Find where the given text appears and provide that cell's center as (x, y) coordinate. 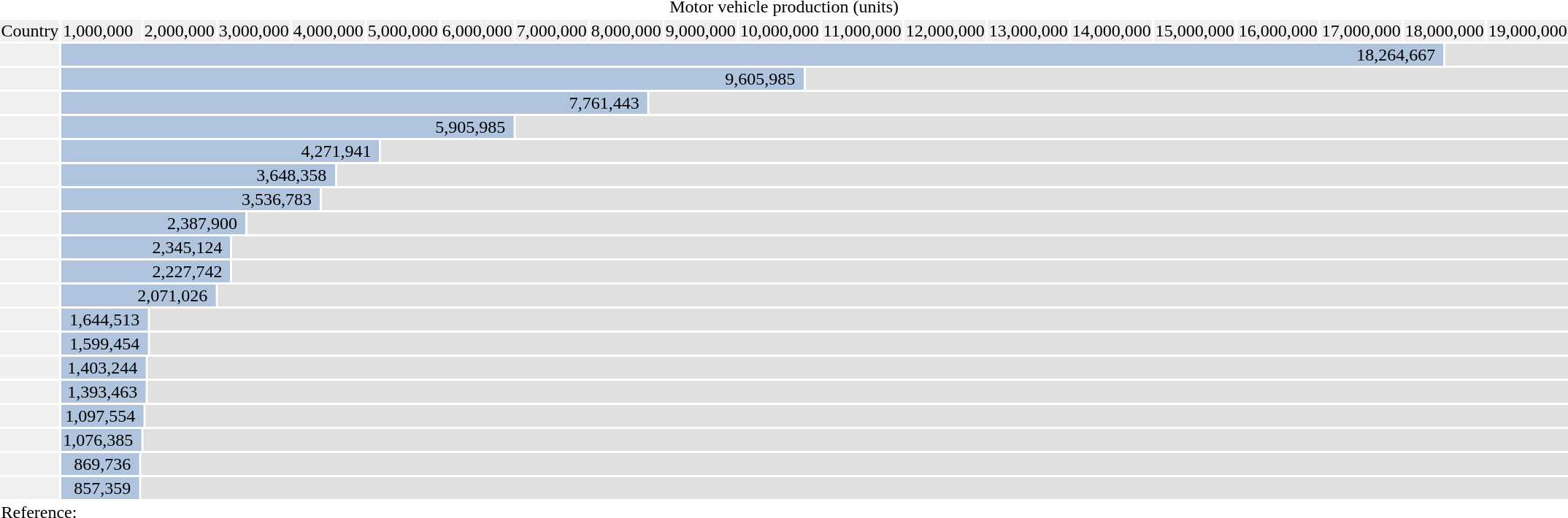
3,648,358 (199, 175)
17,000,000 (1361, 31)
4,271,941 (220, 151)
4,000,000 (328, 31)
5,905,985 (288, 127)
1,644,513 (105, 320)
6,000,000 (477, 31)
2,071,026 (139, 295)
13,000,000 (1028, 31)
15,000,000 (1194, 31)
7,000,000 (552, 31)
8,000,000 (626, 31)
3,000,000 (254, 31)
1,097,554 (103, 416)
1,000,000 (102, 31)
18,000,000 (1444, 31)
12,000,000 (945, 31)
1,599,454 (105, 344)
3,536,783 (191, 199)
7,761,443 (355, 103)
19,000,000 (1527, 31)
9,000,000 (701, 31)
869,736 (101, 464)
14,000,000 (1111, 31)
10,000,000 (780, 31)
2,000,000 (180, 31)
5,000,000 (403, 31)
2,227,742 (146, 271)
18,264,667 (753, 55)
2,345,124 (146, 247)
9,605,985 (433, 79)
11,000,000 (862, 31)
Country (30, 31)
1,076,385 (102, 440)
2,387,900 (153, 223)
1,403,244 (104, 368)
16,000,000 (1277, 31)
1,393,463 (104, 392)
857,359 (101, 488)
